Find where the given text appears and provide that cell's center as (X, Y) coordinate. 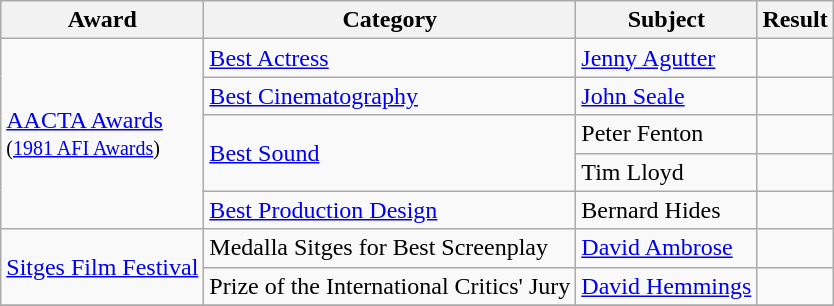
Best Production Design (390, 210)
John Seale (666, 96)
AACTA Awards(1981 AFI Awards) (102, 134)
David Hemmings (666, 286)
Award (102, 20)
Best Cinematography (390, 96)
Result (795, 20)
Best Actress (390, 58)
Jenny Agutter (666, 58)
Subject (666, 20)
Best Sound (390, 153)
Tim Lloyd (666, 172)
Peter Fenton (666, 134)
Bernard Hides (666, 210)
Sitges Film Festival (102, 267)
Category (390, 20)
Medalla Sitges for Best Screenplay (390, 248)
David Ambrose (666, 248)
Prize of the International Critics' Jury (390, 286)
